Determine the (X, Y) coordinate at the center of the cell enclosing the given text.  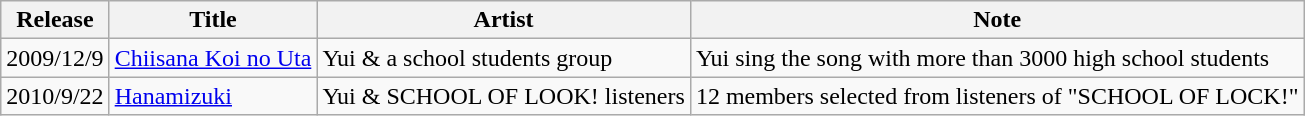
Note (997, 20)
Release (55, 20)
2010/9/22 (55, 96)
12 members selected from listeners of "SCHOOL OF LOCK!" (997, 96)
2009/12/9 (55, 58)
Title (213, 20)
Artist (504, 20)
Yui & a school students group (504, 58)
Yui & SCHOOL OF LOOK! listeners (504, 96)
Hanamizuki (213, 96)
Yui sing the song with more than 3000 high school students (997, 58)
Chiisana Koi no Uta (213, 58)
